From the cell containing the given text, extract its center point as (x, y) coordinate. 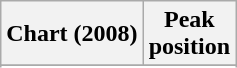
Peakposition (189, 34)
Chart (2008) (72, 34)
